Find where the given text appears and provide that cell's center as (X, Y) coordinate. 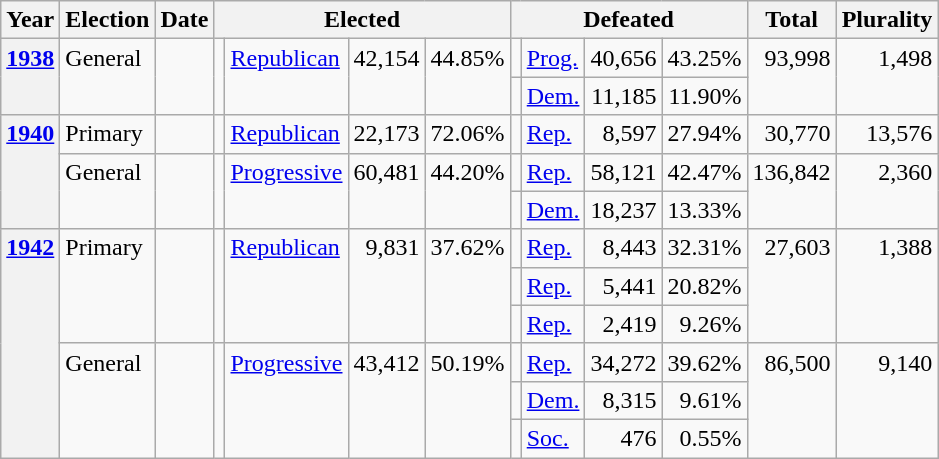
50.19% (468, 400)
9.61% (704, 400)
42.47% (704, 172)
Election (108, 20)
11.90% (704, 96)
8,315 (624, 400)
Year (30, 20)
37.62% (468, 286)
44.85% (468, 77)
Elected (362, 20)
30,770 (792, 134)
8,443 (624, 248)
9,831 (386, 286)
42,154 (386, 77)
43.25% (704, 58)
20.82% (704, 286)
27.94% (704, 134)
136,842 (792, 191)
1942 (30, 343)
60,481 (386, 191)
Total (792, 20)
40,656 (624, 58)
476 (624, 438)
2,360 (887, 191)
72.06% (468, 134)
32.31% (704, 248)
44.20% (468, 191)
34,272 (624, 362)
Date (184, 20)
1,388 (887, 286)
8,597 (624, 134)
86,500 (792, 400)
9.26% (704, 324)
1938 (30, 77)
58,121 (624, 172)
18,237 (624, 210)
22,173 (386, 134)
0.55% (704, 438)
43,412 (386, 400)
1,498 (887, 77)
Plurality (887, 20)
Soc. (553, 438)
Prog. (553, 58)
Defeated (628, 20)
39.62% (704, 362)
13,576 (887, 134)
9,140 (887, 400)
5,441 (624, 286)
13.33% (704, 210)
2,419 (624, 324)
11,185 (624, 96)
1940 (30, 172)
27,603 (792, 286)
93,998 (792, 77)
